Determine the (X, Y) coordinate at the center of the cell enclosing the given text.  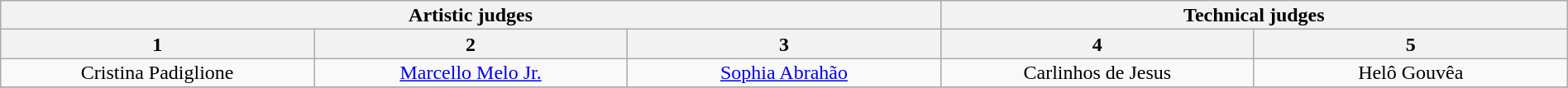
4 (1097, 44)
Marcello Melo Jr. (471, 72)
Artistic judges (471, 15)
Sophia Abrahão (784, 72)
Technical judges (1254, 15)
5 (1411, 44)
Carlinhos de Jesus (1097, 72)
Cristina Padiglione (157, 72)
3 (784, 44)
Helô Gouvêa (1411, 72)
2 (471, 44)
1 (157, 44)
